Output the [X, Y] coordinate of the center of the cell containing the given text.  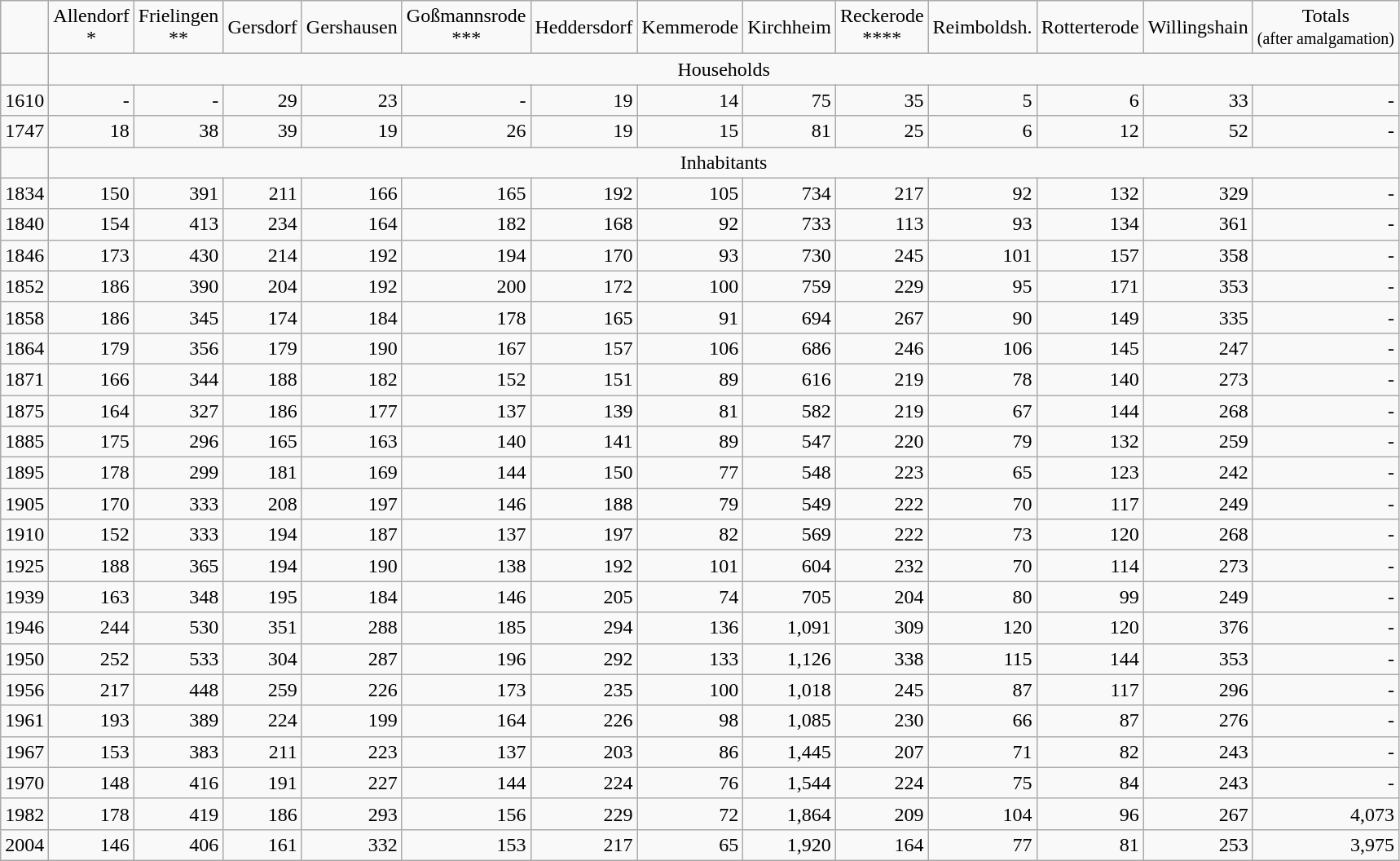
332 [352, 845]
84 [1090, 783]
1871 [24, 379]
1956 [24, 690]
Kirchheim [790, 28]
252 [91, 659]
99 [1090, 597]
76 [690, 783]
156 [466, 814]
18 [91, 131]
329 [1198, 193]
171 [1090, 286]
299 [178, 473]
168 [583, 224]
29 [262, 100]
90 [983, 317]
230 [882, 721]
214 [262, 255]
1910 [24, 535]
1747 [24, 131]
Gershausen [352, 28]
1864 [24, 348]
203 [583, 752]
177 [352, 410]
187 [352, 535]
139 [583, 410]
Heddersdorf [583, 28]
338 [882, 659]
5 [983, 100]
191 [262, 783]
356 [178, 348]
1961 [24, 721]
1,126 [790, 659]
149 [1090, 317]
154 [91, 224]
327 [178, 410]
253 [1198, 845]
448 [178, 690]
232 [882, 566]
Reckerode**** [882, 28]
115 [983, 659]
205 [583, 597]
391 [178, 193]
1,864 [790, 814]
15 [690, 131]
549 [790, 504]
33 [1198, 100]
390 [178, 286]
114 [1090, 566]
344 [178, 379]
Willingshain [1198, 28]
244 [91, 628]
686 [790, 348]
730 [790, 255]
705 [790, 597]
181 [262, 473]
616 [790, 379]
78 [983, 379]
Frielingen** [178, 28]
582 [790, 410]
1,018 [790, 690]
66 [983, 721]
52 [1198, 131]
26 [466, 131]
174 [262, 317]
1,544 [790, 783]
1946 [24, 628]
430 [178, 255]
242 [1198, 473]
25 [882, 131]
133 [690, 659]
533 [178, 659]
235 [583, 690]
246 [882, 348]
1,085 [790, 721]
71 [983, 752]
3,975 [1325, 845]
304 [262, 659]
348 [178, 597]
1939 [24, 597]
169 [352, 473]
293 [352, 814]
2004 [24, 845]
569 [790, 535]
247 [1198, 348]
4,073 [1325, 814]
35 [882, 100]
67 [983, 410]
389 [178, 721]
694 [790, 317]
Inhabitants [724, 162]
1905 [24, 504]
1,445 [790, 752]
Households [724, 69]
406 [178, 845]
185 [466, 628]
Reimboldsh. [983, 28]
1840 [24, 224]
227 [352, 783]
548 [790, 473]
74 [690, 597]
172 [583, 286]
Gersdorf [262, 28]
Goßmannsrode*** [466, 28]
38 [178, 131]
547 [790, 442]
1834 [24, 193]
209 [882, 814]
138 [466, 566]
345 [178, 317]
734 [790, 193]
287 [352, 659]
148 [91, 783]
Kemmerode [690, 28]
208 [262, 504]
220 [882, 442]
91 [690, 317]
104 [983, 814]
365 [178, 566]
1858 [24, 317]
134 [1090, 224]
358 [1198, 255]
95 [983, 286]
193 [91, 721]
1,091 [790, 628]
530 [178, 628]
113 [882, 224]
23 [352, 100]
1,920 [790, 845]
309 [882, 628]
1875 [24, 410]
96 [1090, 814]
195 [262, 597]
1950 [24, 659]
98 [690, 721]
12 [1090, 131]
14 [690, 100]
39 [262, 131]
1846 [24, 255]
1852 [24, 286]
234 [262, 224]
72 [690, 814]
196 [466, 659]
276 [1198, 721]
383 [178, 752]
80 [983, 597]
416 [178, 783]
141 [583, 442]
175 [91, 442]
376 [1198, 628]
Allendorf* [91, 28]
288 [352, 628]
1982 [24, 814]
1967 [24, 752]
759 [790, 286]
335 [1198, 317]
105 [690, 193]
292 [583, 659]
199 [352, 721]
207 [882, 752]
1925 [24, 566]
161 [262, 845]
145 [1090, 348]
86 [690, 752]
167 [466, 348]
73 [983, 535]
1970 [24, 783]
1895 [24, 473]
Rotterterode [1090, 28]
419 [178, 814]
1885 [24, 442]
361 [1198, 224]
351 [262, 628]
604 [790, 566]
123 [1090, 473]
733 [790, 224]
294 [583, 628]
200 [466, 286]
Totals(after amalgamation) [1325, 28]
1610 [24, 100]
151 [583, 379]
136 [690, 628]
413 [178, 224]
